Identify which cell holds the provided text, then report its [X, Y] central coordinate. 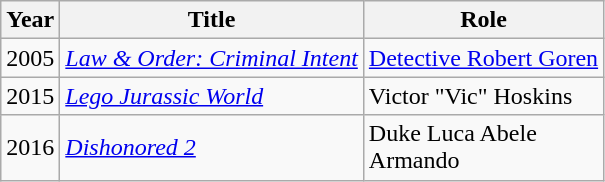
Lego Jurassic World [212, 96]
Law & Order: Criminal Intent [212, 58]
Detective Robert Goren [483, 58]
2005 [30, 58]
Duke Luca AbeleArmando [483, 148]
Title [212, 20]
2015 [30, 96]
2016 [30, 148]
Dishonored 2 [212, 148]
Victor "Vic" Hoskins [483, 96]
Role [483, 20]
Year [30, 20]
